Search for the cell housing the specified text and yield its [x, y] center coordinate. 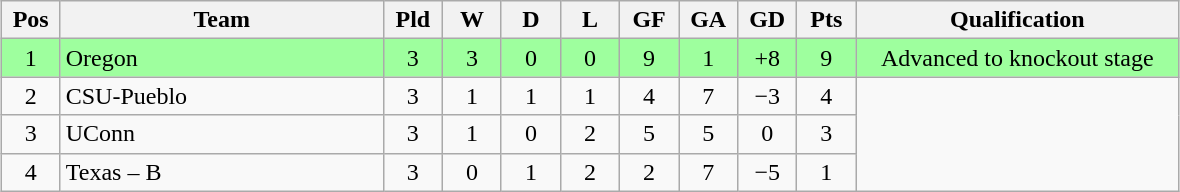
Team [222, 20]
Advanced to knockout stage [1018, 58]
D [530, 20]
Oregon [222, 58]
Pld [412, 20]
−5 [768, 172]
L [590, 20]
Qualification [1018, 20]
GA [708, 20]
GF [650, 20]
GD [768, 20]
Pts [826, 20]
−3 [768, 96]
+8 [768, 58]
Texas – B [222, 172]
Pos [30, 20]
UConn [222, 134]
W [472, 20]
CSU-Pueblo [222, 96]
